Search for the cell housing the specified text and yield its [x, y] center coordinate. 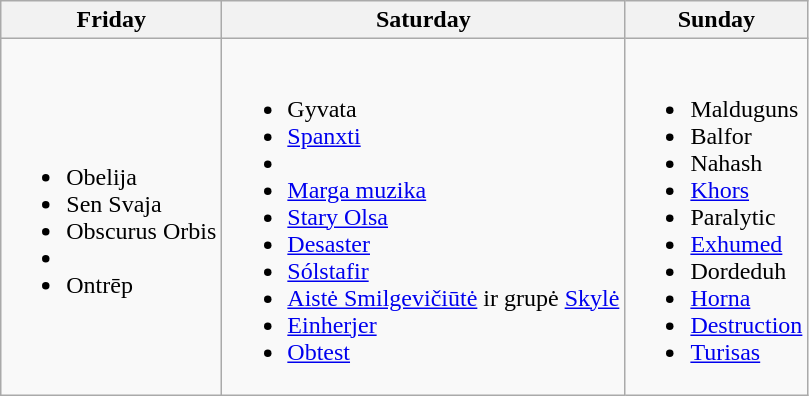
Malduguns Balfor Nahash Khors Paralytic Exhumed Dordeduh Horna Destruction Turisas [716, 217]
Gyvata Spanxti Marga muzika Stary Olsa Desaster Sólstafir Aistė Smilgevičiūtė ir grupė Skylė Einherjer Obtest [424, 217]
Friday [112, 20]
Saturday [424, 20]
Obelija Sen Svaja Obscurus Orbis Ontrēp [112, 217]
Sunday [716, 20]
